Locate the cell with the specified text and output its [X, Y] center coordinate. 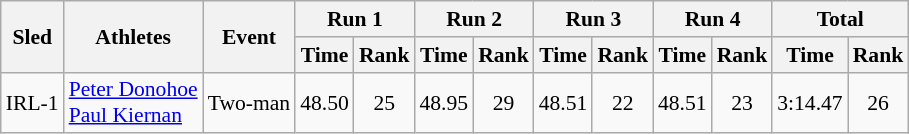
48.95 [444, 102]
29 [504, 102]
23 [742, 102]
26 [878, 102]
Two-man [250, 102]
Run 1 [354, 19]
Run 3 [594, 19]
48.50 [324, 102]
Run 4 [712, 19]
Run 2 [474, 19]
22 [622, 102]
Sled [32, 36]
Event [250, 36]
Athletes [134, 36]
IRL-1 [32, 102]
25 [384, 102]
Total [840, 19]
Peter DonohoePaul Kiernan [134, 102]
3:14.47 [810, 102]
